Output the (X, Y) coordinate of the center of the cell containing the given text.  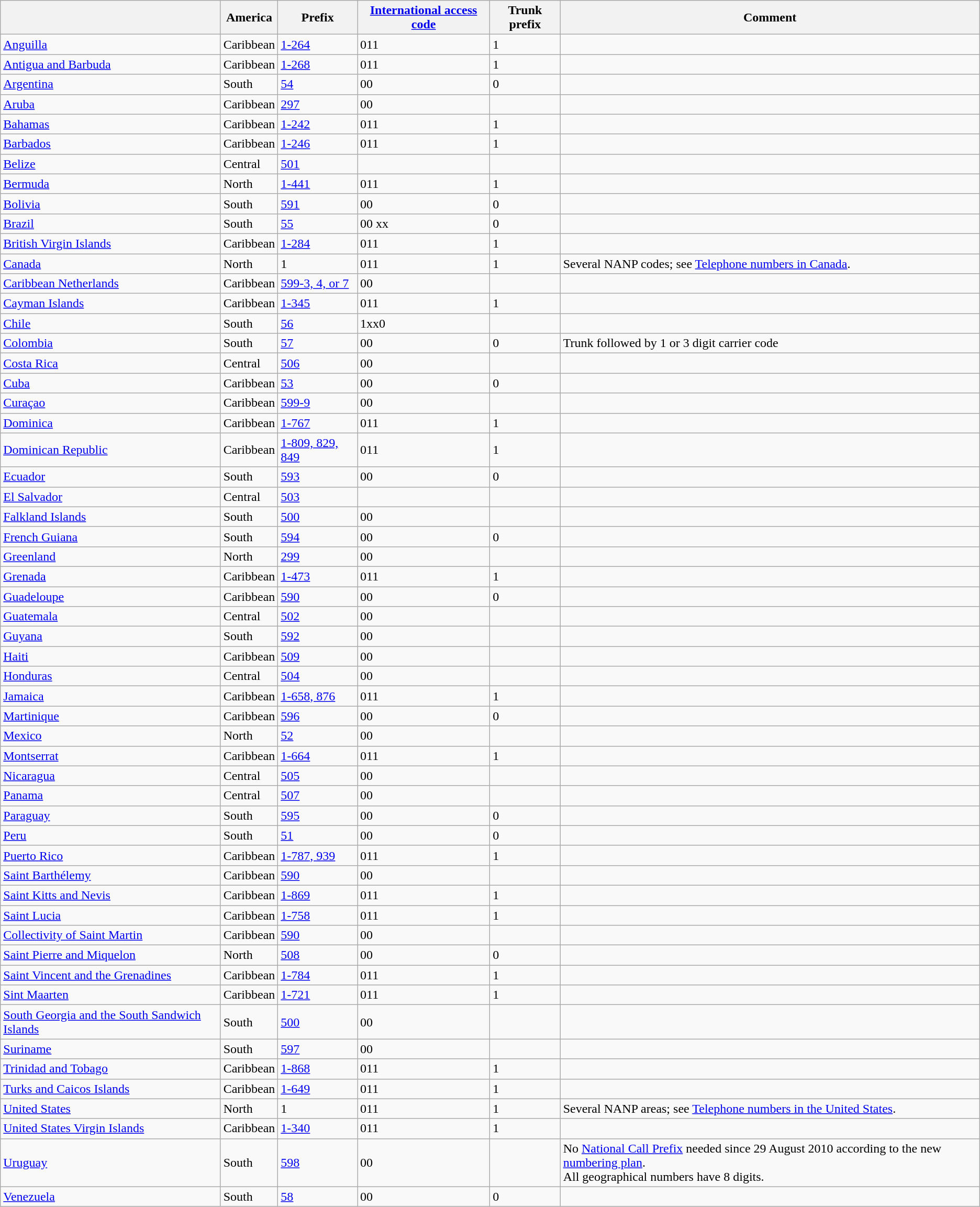
Barbados (110, 144)
54 (318, 84)
Comment (770, 18)
595 (318, 815)
Several NANP codes; see Telephone numbers in Canada. (770, 263)
Several NANP areas; see Telephone numbers in the United States. (770, 1109)
Venezuela (110, 1197)
International access code (424, 18)
No National Call Prefix needed since 29 August 2010 according to the new numbering plan.All geographical numbers have 8 digits. (770, 1163)
Peru (110, 835)
El Salvador (110, 497)
507 (318, 796)
Suriname (110, 1049)
Aruba (110, 104)
Saint Pierre and Miquelon (110, 955)
United States (110, 1109)
1-264 (318, 44)
Saint Barthélemy (110, 875)
Canada (110, 263)
597 (318, 1049)
593 (318, 477)
1-658, 876 (318, 696)
Saint Kitts and Nevis (110, 895)
Costa Rica (110, 363)
599-3, 4, or 7 (318, 284)
53 (318, 383)
Guyana (110, 636)
1-758 (318, 915)
Guatemala (110, 617)
52 (318, 736)
55 (318, 223)
Belize (110, 164)
Trunk followed by 1 or 3 digit carrier code (770, 343)
1-246 (318, 144)
1-649 (318, 1089)
Guadeloupe (110, 596)
00 xx (424, 223)
57 (318, 343)
592 (318, 636)
1-869 (318, 895)
1-473 (318, 576)
297 (318, 104)
1-284 (318, 243)
Honduras (110, 676)
51 (318, 835)
594 (318, 537)
503 (318, 497)
Nicaragua (110, 776)
1xx0 (424, 323)
United States Virgin Islands (110, 1128)
Paraguay (110, 815)
1-441 (318, 184)
501 (318, 164)
Bolivia (110, 204)
Ecuador (110, 477)
Sint Maarten (110, 995)
299 (318, 556)
Dominica (110, 423)
505 (318, 776)
Mexico (110, 736)
1-809, 829, 849 (318, 450)
Turks and Caicos Islands (110, 1089)
509 (318, 656)
Panama (110, 796)
Puerto Rico (110, 855)
French Guiana (110, 537)
Bahamas (110, 124)
Saint Vincent and the Grenadines (110, 975)
58 (318, 1197)
56 (318, 323)
Brazil (110, 223)
Antigua and Barbuda (110, 64)
Caribbean Netherlands (110, 284)
Saint Lucia (110, 915)
Jamaica (110, 696)
1-868 (318, 1069)
Argentina (110, 84)
1-268 (318, 64)
591 (318, 204)
596 (318, 716)
1-345 (318, 304)
508 (318, 955)
1-784 (318, 975)
Cuba (110, 383)
599-9 (318, 403)
Martinique (110, 716)
America (249, 18)
Trunk prefix (525, 18)
506 (318, 363)
Dominican Republic (110, 450)
Anguilla (110, 44)
Bermuda (110, 184)
Prefix (318, 18)
1-340 (318, 1128)
Montserrat (110, 756)
Trinidad and Tobago (110, 1069)
Cayman Islands (110, 304)
South Georgia and the South Sandwich Islands (110, 1022)
598 (318, 1163)
Colombia (110, 343)
1-721 (318, 995)
1-242 (318, 124)
1-664 (318, 756)
504 (318, 676)
Collectivity of Saint Martin (110, 935)
Curaçao (110, 403)
British Virgin Islands (110, 243)
1-767 (318, 423)
Grenada (110, 576)
Uruguay (110, 1163)
1-787, 939 (318, 855)
Haiti (110, 656)
Falkland Islands (110, 517)
502 (318, 617)
Greenland (110, 556)
Chile (110, 323)
